Scan for the cell matching the given text and deliver its [x, y] coordinate at center. 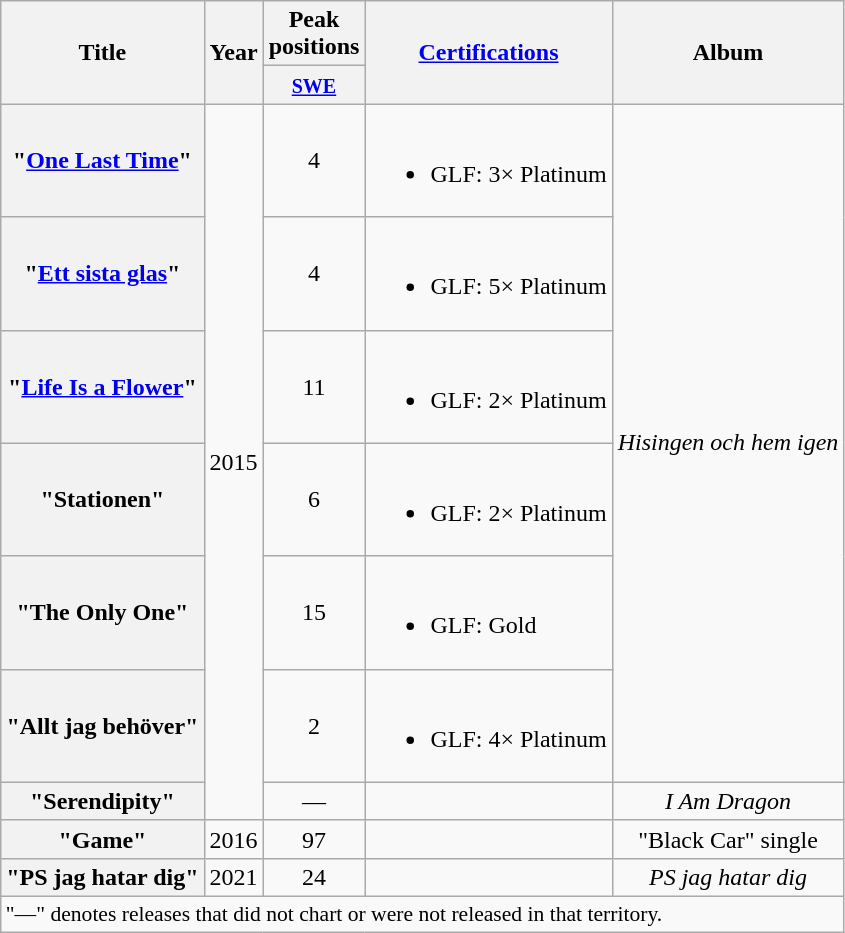
"—" denotes releases that did not chart or were not released in that territory. [422, 914]
11 [314, 386]
97 [314, 839]
Year [234, 52]
"The Only One" [102, 612]
15 [314, 612]
"Life Is a Flower" [102, 386]
— [314, 801]
Hisingen och hem igen [728, 443]
SWE [314, 85]
"Allt jag behöver" [102, 726]
GLF: Gold [488, 612]
6 [314, 500]
GLF: 3× Platinum [488, 160]
"Serendipity" [102, 801]
24 [314, 877]
"Game" [102, 839]
2 [314, 726]
GLF: 5× Platinum [488, 274]
2015 [234, 462]
"Stationen" [102, 500]
GLF: 4× Platinum [488, 726]
2021 [234, 877]
"Black Car" single [728, 839]
"Ett sista glas" [102, 274]
Peak positions [314, 34]
PS jag hatar dig [728, 877]
Title [102, 52]
I Am Dragon [728, 801]
Certifications [488, 52]
Album [728, 52]
2016 [234, 839]
"PS jag hatar dig" [102, 877]
"One Last Time" [102, 160]
